Extract the (x, y) coordinate from the center of the cell holding the provided text.  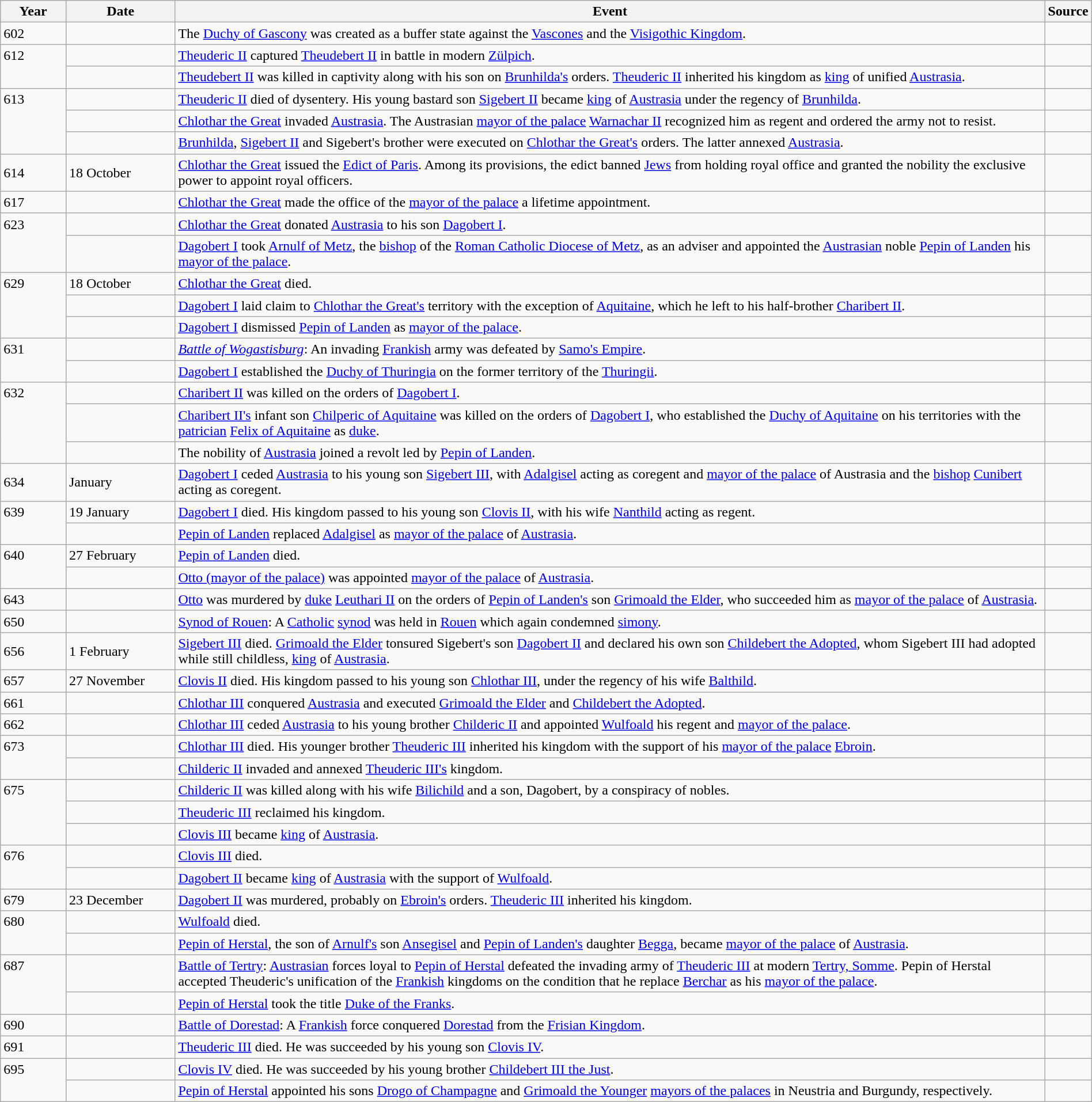
Wulfoald died. (610, 922)
Childeric II was killed along with his wife Bilichild and a son, Dagobert, by a conspiracy of nobles. (610, 791)
Theuderic II captured Theudebert II in battle in modern Zülpich. (610, 55)
Chlothar the Great died. (610, 283)
695 (33, 1080)
Clovis IV died. He was succeeded by his young brother Childebert III the Just. (610, 1069)
Brunhilda, Sigebert II and Sigebert's brother were executed on Chlothar the Great's orders. The latter annexed Austrasia. (610, 143)
The nobility of Austrasia joined a revolt led by Pepin of Landen. (610, 453)
690 (33, 1025)
Clovis II died. His kingdom passed to his young son Chlothar III, under the regency of his wife Balthild. (610, 681)
691 (33, 1047)
Otto (mayor of the palace) was appointed mayor of the palace of Austrasia. (610, 577)
Chlothar the Great made the office of the mayor of the palace a lifetime appointment. (610, 202)
January (120, 482)
614 (33, 173)
Pepin of Landen died. (610, 556)
657 (33, 681)
Theudebert II was killed in captivity along with his son on Brunhilda's orders. Theuderic II inherited his kingdom as king of unified Austrasia. (610, 77)
Pepin of Herstal, the son of Arnulf's son Ansegisel and Pepin of Landen's daughter Begga, became mayor of the palace of Austrasia. (610, 944)
Dagobert II was murdered, probably on Ebroin's orders. Theuderic III inherited his kingdom. (610, 900)
631 (33, 360)
Chlothar III died. His younger brother Theuderic III inherited his kingdom with the support of his mayor of the palace Ebroin. (610, 747)
Theuderic II died of dysentery. His young bastard son Sigebert II became king of Austrasia under the regency of Brunhilda. (610, 99)
634 (33, 482)
Dagobert II became king of Austrasia with the support of Wulfoald. (610, 878)
656 (33, 651)
Dagobert I laid claim to Chlothar the Great's territory with the exception of Aquitaine, which he left to his half-brother Charibert II. (610, 306)
673 (33, 758)
The Duchy of Gascony was created as a buffer state against the Vascones and the Visigothic Kingdom. (610, 33)
19 January (120, 512)
617 (33, 202)
Chlothar III conquered Austrasia and executed Grimoald the Elder and Childebert the Adopted. (610, 703)
661 (33, 703)
632 (33, 423)
Dagobert I established the Duchy of Thuringia on the former territory of the Thuringii. (610, 371)
27 February (120, 556)
675 (33, 812)
Theuderic III reclaimed his kingdom. (610, 812)
Dagobert I dismissed Pepin of Landen as mayor of the palace. (610, 328)
Clovis III became king of Austrasia. (610, 834)
Pepin of Herstal took the title Duke of the Franks. (610, 1003)
676 (33, 867)
Pepin of Herstal appointed his sons Drogo of Champagne and Grimoald the Younger mayors of the palaces in Neustria and Burgundy, respectively. (610, 1091)
643 (33, 599)
Theuderic III died. He was succeeded by his young son Clovis IV. (610, 1047)
623 (33, 243)
Dagobert I died. His kingdom passed to his young son Clovis II, with his wife Nanthild acting as regent. (610, 512)
Event (610, 12)
Childeric II invaded and annexed Theuderic III's kingdom. (610, 769)
612 (33, 66)
Chlothar the Great donated Austrasia to his son Dagobert I. (610, 224)
687 (33, 985)
Year (33, 12)
662 (33, 725)
640 (33, 567)
Battle of Wogastisburg: An invading Frankish army was defeated by Samo's Empire. (610, 349)
602 (33, 33)
Clovis III died. (610, 856)
613 (33, 121)
23 December (120, 900)
629 (33, 305)
639 (33, 523)
Date (120, 12)
Source (1068, 12)
Battle of Dorestad: A Frankish force conquered Dorestad from the Frisian Kingdom. (610, 1025)
27 November (120, 681)
Charibert II was killed on the orders of Dagobert I. (610, 393)
Chlothar the Great invaded Austrasia. The Austrasian mayor of the palace Warnachar II recognized him as regent and ordered the army not to resist. (610, 121)
1 February (120, 651)
Chlothar III ceded Austrasia to his young brother Childeric II and appointed Wulfoald his regent and mayor of the palace. (610, 725)
679 (33, 900)
Synod of Rouen: A Catholic synod was held in Rouen which again condemned simony. (610, 621)
Pepin of Landen replaced Adalgisel as mayor of the palace of Austrasia. (610, 534)
680 (33, 933)
650 (33, 621)
